Locate the cell with the specified text and output its (x, y) center coordinate. 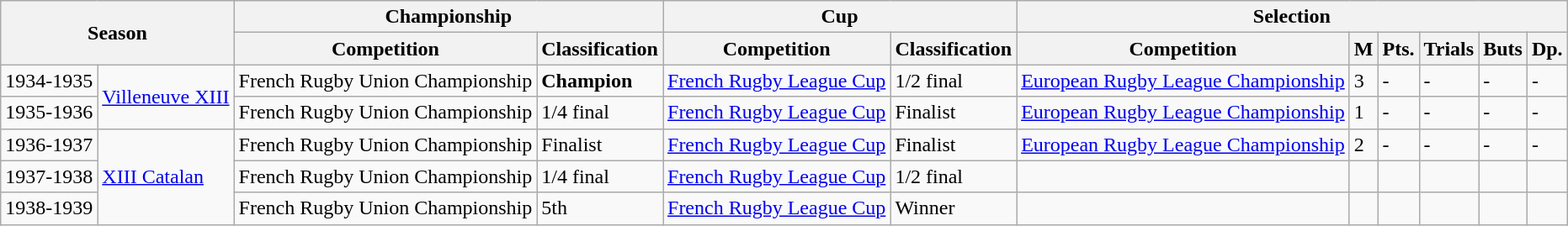
Champion (600, 81)
Trials (1449, 49)
1934-1935 (49, 81)
Villeneuve XIII (166, 97)
1937-1938 (49, 176)
1938-1939 (49, 208)
Championship (448, 17)
2 (1363, 145)
1 (1363, 113)
Winner (954, 208)
XIII Catalan (166, 176)
Season (118, 33)
5th (600, 208)
1935-1936 (49, 113)
3 (1363, 81)
1936-1937 (49, 145)
Selection (1293, 17)
Buts (1503, 49)
Pts. (1399, 49)
Dp. (1547, 49)
Cup (840, 17)
M (1363, 49)
